Determine the (x, y) coordinate at the center of the cell enclosing the given text.  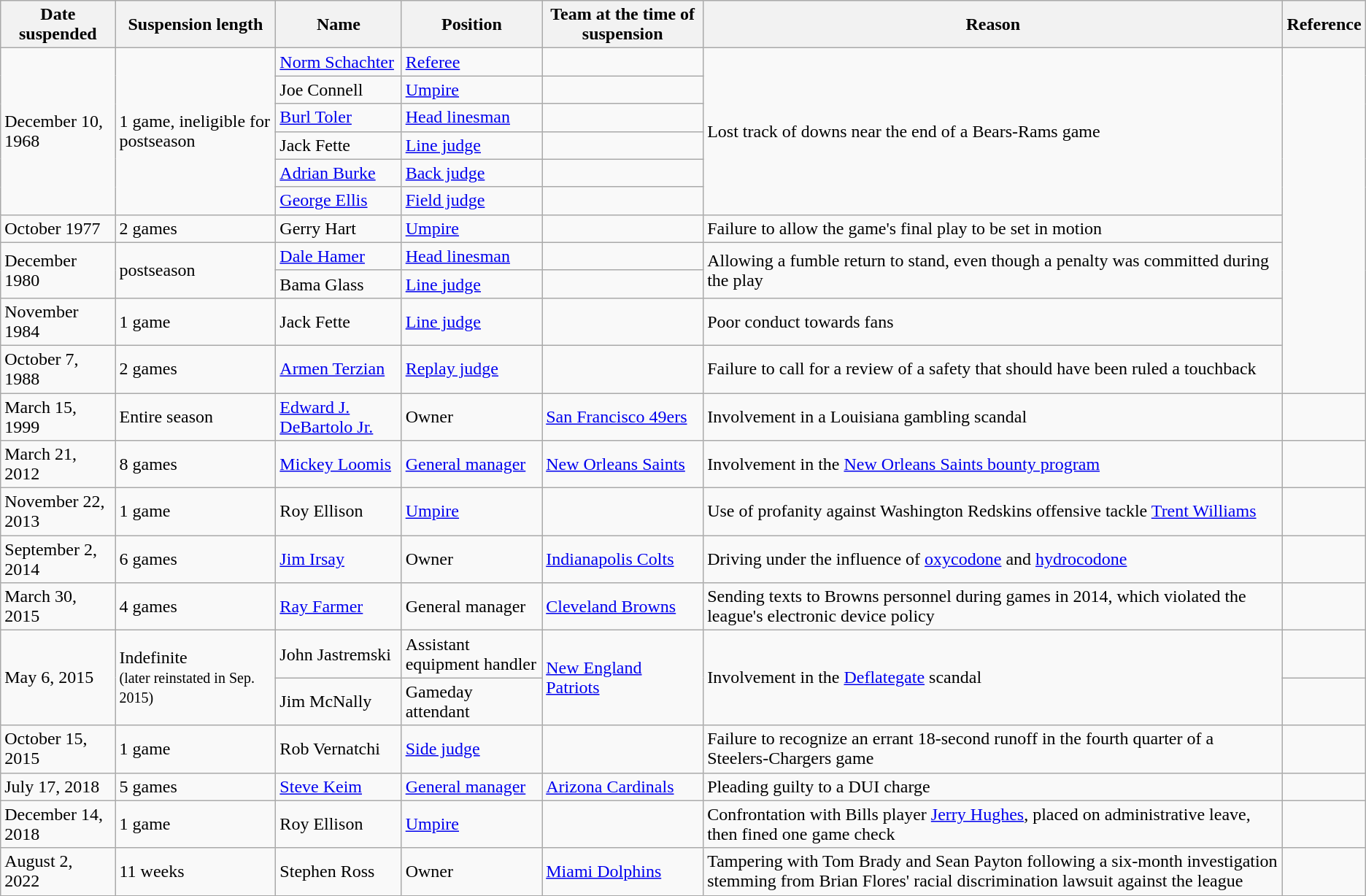
Rob Vernatchi (339, 749)
Reason (993, 25)
Arizona Cardinals (623, 787)
Burl Toler (339, 117)
8 games (196, 464)
Sending texts to Browns personnel during games in 2014, which violated the league's electronic device policy (993, 607)
March 21, 2012 (58, 464)
San Francisco 49ers (623, 416)
Dale Hamer (339, 256)
Gameday attendant (471, 702)
Ray Farmer (339, 607)
Side judge (471, 749)
Joe Connell (339, 90)
Miami Dolphins (623, 871)
December 14, 2018 (58, 824)
Field judge (471, 201)
Driving under the influence of oxycodone and hydrocodone (993, 559)
October 1977 (58, 228)
March 15, 1999 (58, 416)
Jim McNally (339, 702)
4 games (196, 607)
6 games (196, 559)
Norm Schachter (339, 62)
October 7, 1988 (58, 369)
Cleveland Browns (623, 607)
Assistant equipment handler (471, 654)
Stephen Ross (339, 871)
Involvement in a Louisiana gambling scandal (993, 416)
postseason (196, 270)
Reference (1324, 25)
George Ellis (339, 201)
Allowing a fumble return to stand, even though a penalty was committed during the play (993, 270)
Gerry Hart (339, 228)
Failure to allow the game's final play to be set in motion (993, 228)
Failure to recognize an errant 18-second runoff in the fourth quarter of a Steelers-Chargers game (993, 749)
November 22, 2013 (58, 512)
Name (339, 25)
Adrian Burke (339, 173)
Bama Glass (339, 284)
John Jastremski (339, 654)
Steve Keim (339, 787)
Jim Irsay (339, 559)
Edward J. DeBartolo Jr. (339, 416)
May 6, 2015 (58, 678)
Involvement in the Deflategate scandal (993, 678)
5 games (196, 787)
Poor conduct towards fans (993, 321)
Indefinite(later reinstated in Sep. 2015) (196, 678)
Mickey Loomis (339, 464)
September 2, 2014 (58, 559)
Lost track of downs near the end of a Bears-Rams game (993, 131)
March 30, 2015 (58, 607)
Failure to call for a review of a safety that should have been ruled a touchback (993, 369)
Indianapolis Colts (623, 559)
Confrontation with Bills player Jerry Hughes, placed on administrative leave, then fined one game check (993, 824)
Team at the time of suspension (623, 25)
August 2, 2022 (58, 871)
December 1980 (58, 270)
Replay judge (471, 369)
Referee (471, 62)
October 15, 2015 (58, 749)
Back judge (471, 173)
November 1984 (58, 321)
11 weeks (196, 871)
New England Patriots (623, 678)
July 17, 2018 (58, 787)
Involvement in the New Orleans Saints bounty program (993, 464)
Entire season (196, 416)
December 10, 1968 (58, 131)
Use of profanity against Washington Redskins offensive tackle Trent Williams (993, 512)
Armen Terzian (339, 369)
Pleading guilty to a DUI charge (993, 787)
New Orleans Saints (623, 464)
1 game, ineligible for postseason (196, 131)
Date suspended (58, 25)
Suspension length (196, 25)
Position (471, 25)
